Extract the (X, Y) coordinate from the center of the cell holding the provided text.  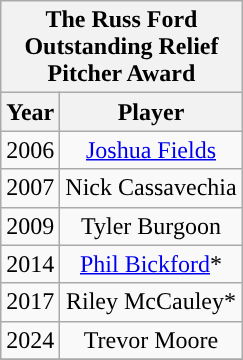
Nick Cassavechia (151, 188)
Tyler Burgoon (151, 226)
2007 (30, 188)
2006 (30, 150)
2009 (30, 226)
2014 (30, 264)
Phil Bickford* (151, 264)
2017 (30, 302)
Joshua Fields (151, 150)
Year (30, 112)
Trevor Moore (151, 340)
Player (151, 112)
The Russ Ford Outstanding Relief Pitcher Award (122, 47)
Riley McCauley* (151, 302)
2024 (30, 340)
